Search for the cell housing the specified text and yield its (x, y) center coordinate. 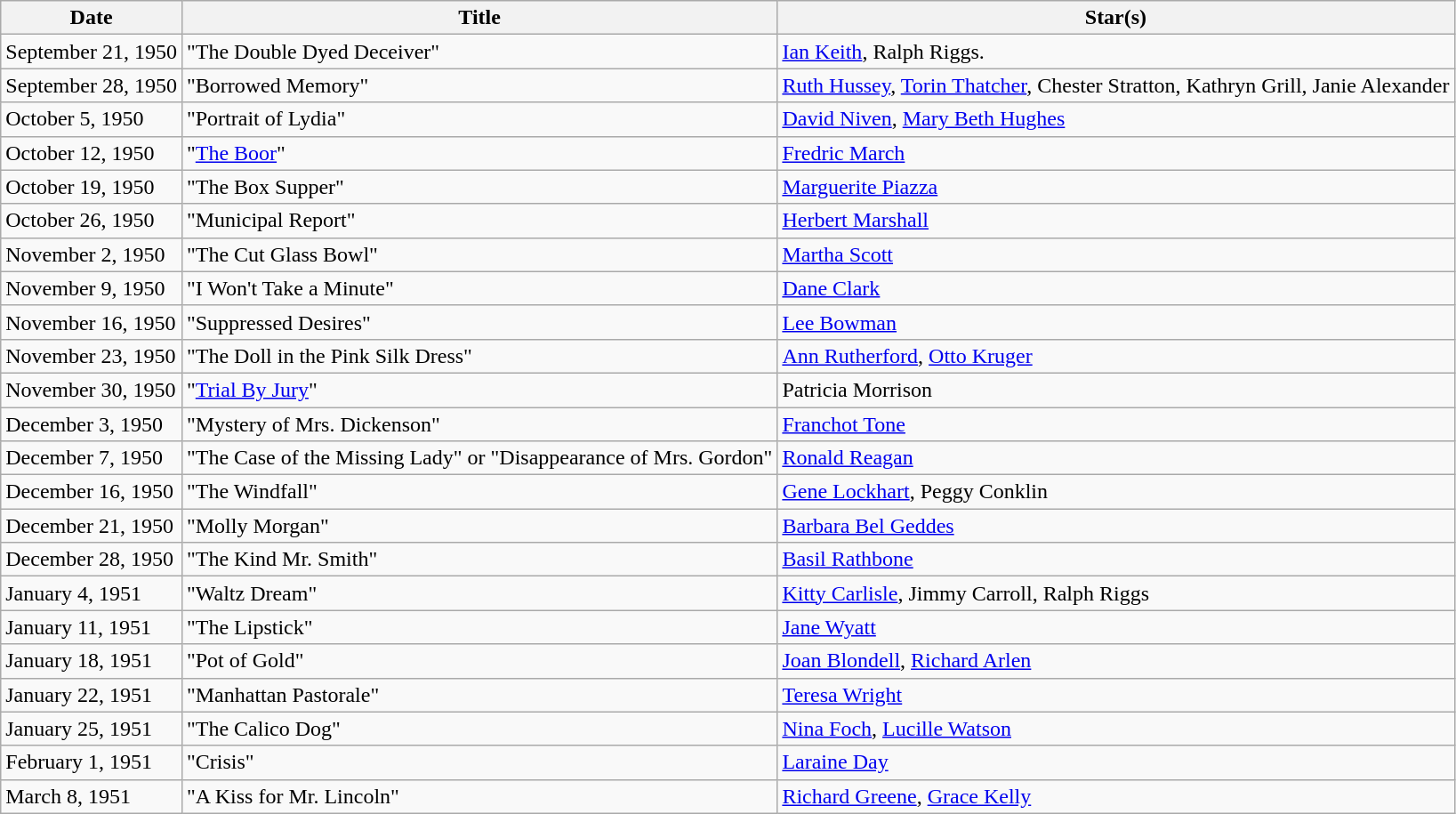
Ronald Reagan (1115, 458)
"The Calico Dog" (479, 729)
"The Double Dyed Deceiver" (479, 52)
December 16, 1950 (92, 492)
"The Doll in the Pink Silk Dress" (479, 356)
October 5, 1950 (92, 119)
Ann Rutherford, Otto Kruger (1115, 356)
Laraine Day (1115, 762)
"Portrait of Lydia" (479, 119)
December 28, 1950 (92, 560)
Fredric March (1115, 153)
"A Kiss for Mr. Lincoln" (479, 796)
November 16, 1950 (92, 322)
November 30, 1950 (92, 390)
"Manhattan Pastorale" (479, 695)
Joan Blondell, Richard Arlen (1115, 661)
November 2, 1950 (92, 254)
Dane Clark (1115, 288)
January 11, 1951 (92, 627)
September 28, 1950 (92, 85)
March 8, 1951 (92, 796)
"The Kind Mr. Smith" (479, 560)
February 1, 1951 (92, 762)
"The Box Supper" (479, 187)
Marguerite Piazza (1115, 187)
Ruth Hussey, Torin Thatcher, Chester Stratton, Kathryn Grill, Janie Alexander (1115, 85)
Nina Foch, Lucille Watson (1115, 729)
"Suppressed Desires" (479, 322)
Ian Keith, Ralph Riggs. (1115, 52)
"The Cut Glass Bowl" (479, 254)
Richard Greene, Grace Kelly (1115, 796)
September 21, 1950 (92, 52)
January 18, 1951 (92, 661)
"Municipal Report" (479, 221)
Lee Bowman (1115, 322)
Teresa Wright (1115, 695)
Herbert Marshall (1115, 221)
December 21, 1950 (92, 526)
"The Windfall" (479, 492)
"The Lipstick" (479, 627)
David Niven, Mary Beth Hughes (1115, 119)
"Crisis" (479, 762)
"Waltz Dream" (479, 593)
November 9, 1950 (92, 288)
"Pot of Gold" (479, 661)
"The Boor" (479, 153)
January 22, 1951 (92, 695)
January 25, 1951 (92, 729)
"I Won't Take a Minute" (479, 288)
Barbara Bel Geddes (1115, 526)
December 3, 1950 (92, 424)
Basil Rathbone (1115, 560)
January 4, 1951 (92, 593)
October 19, 1950 (92, 187)
October 26, 1950 (92, 221)
"The Case of the Missing Lady" or "Disappearance of Mrs. Gordon" (479, 458)
"Molly Morgan" (479, 526)
Title (479, 18)
Franchot Tone (1115, 424)
October 12, 1950 (92, 153)
Kitty Carlisle, Jimmy Carroll, Ralph Riggs (1115, 593)
December 7, 1950 (92, 458)
Martha Scott (1115, 254)
Gene Lockhart, Peggy Conklin (1115, 492)
"Mystery of Mrs. Dickenson" (479, 424)
Date (92, 18)
Star(s) (1115, 18)
"Borrowed Memory" (479, 85)
November 23, 1950 (92, 356)
"Trial By Jury" (479, 390)
Patricia Morrison (1115, 390)
Jane Wyatt (1115, 627)
